For the text-containing cell, return its midpoint in [X, Y] coordinate format. 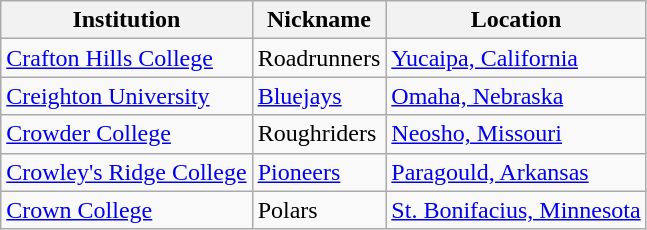
Bluejays [319, 96]
Nickname [319, 20]
Roadrunners [319, 58]
Neosho, Missouri [516, 134]
Paragould, Arkansas [516, 172]
Location [516, 20]
Pioneers [319, 172]
Creighton University [126, 96]
Crowder College [126, 134]
Polars [319, 210]
Crafton Hills College [126, 58]
Crowley's Ridge College [126, 172]
Yucaipa, California [516, 58]
Crown College [126, 210]
Institution [126, 20]
Omaha, Nebraska [516, 96]
Roughriders [319, 134]
St. Bonifacius, Minnesota [516, 210]
